Capture the cell that displays the provided text and extract its [x, y] central coordinate. 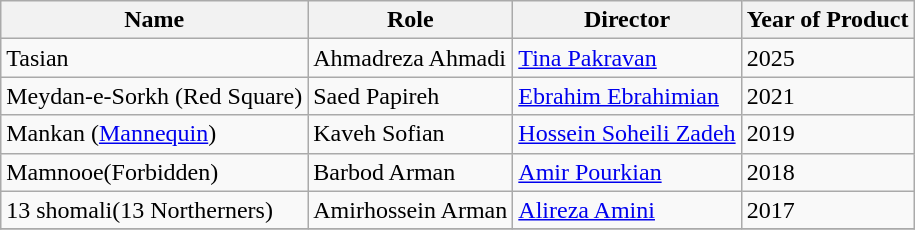
Saed Papireh [410, 96]
Name [154, 20]
Kaveh Sofian [410, 134]
Alireza Amini [627, 210]
Meydan-e-Sorkh (Red Square) [154, 96]
2019 [828, 134]
Hossein Soheili Zadeh [627, 134]
2021 [828, 96]
2025 [828, 58]
Mankan (Mannequin) [154, 134]
13 shomali(13 Northerners) [154, 210]
Tasian [154, 58]
Amir Pourkian [627, 172]
Amirhossein Arman [410, 210]
2018 [828, 172]
Director [627, 20]
Tina Pakravan [627, 58]
Mamnooe(Forbidden) [154, 172]
Role [410, 20]
2017 [828, 210]
Year of Product [828, 20]
Ebrahim Ebrahimian [627, 96]
Ahmadreza Ahmadi [410, 58]
Barbod Arman [410, 172]
